Output the (x, y) coordinate of the center of the cell containing the given text.  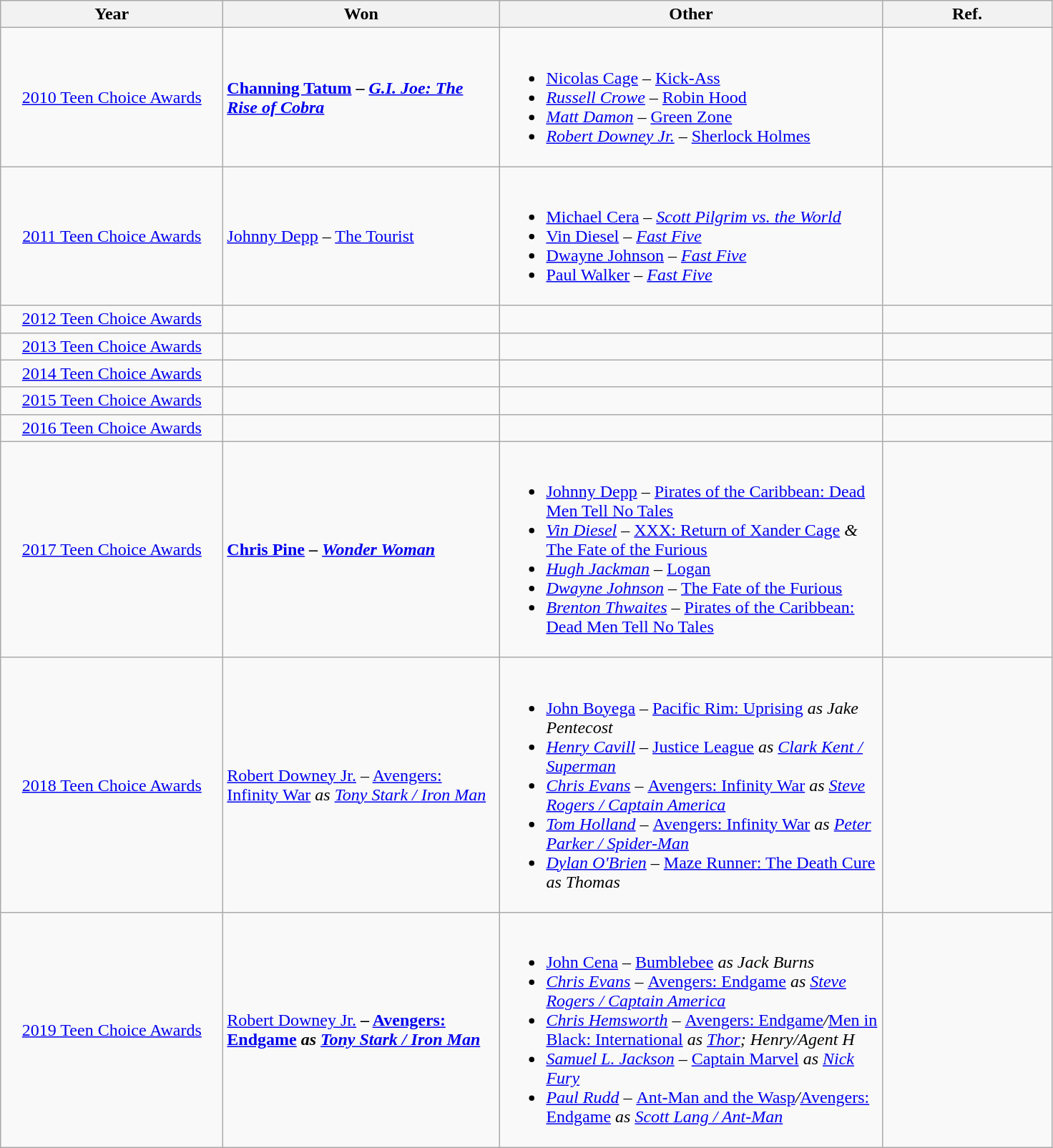
Won (361, 14)
2014 Teen Choice Awards (112, 373)
2015 Teen Choice Awards (112, 401)
2019 Teen Choice Awards (112, 1030)
Ref. (967, 14)
2018 Teen Choice Awards (112, 785)
Robert Downey Jr. – Avengers: Infinity War as Tony Stark / Iron Man (361, 785)
2011 Teen Choice Awards (112, 236)
2012 Teen Choice Awards (112, 319)
Nicolas Cage – Kick-AssRussell Crowe – Robin HoodMatt Damon – Green ZoneRobert Downey Jr. – Sherlock Holmes (691, 97)
Year (112, 14)
2013 Teen Choice Awards (112, 346)
Johnny Depp – The Tourist (361, 236)
2017 Teen Choice Awards (112, 549)
Robert Downey Jr. – Avengers: Endgame as Tony Stark / Iron Man (361, 1030)
Michael Cera – Scott Pilgrim vs. the WorldVin Diesel – Fast FiveDwayne Johnson – Fast FivePaul Walker – Fast Five (691, 236)
Channing Tatum – G.I. Joe: The Rise of Cobra (361, 97)
Other (691, 14)
Chris Pine – Wonder Woman (361, 549)
2010 Teen Choice Awards (112, 97)
2016 Teen Choice Awards (112, 428)
